Detect which cell encompasses the target text, then output its [X, Y] center coordinate. 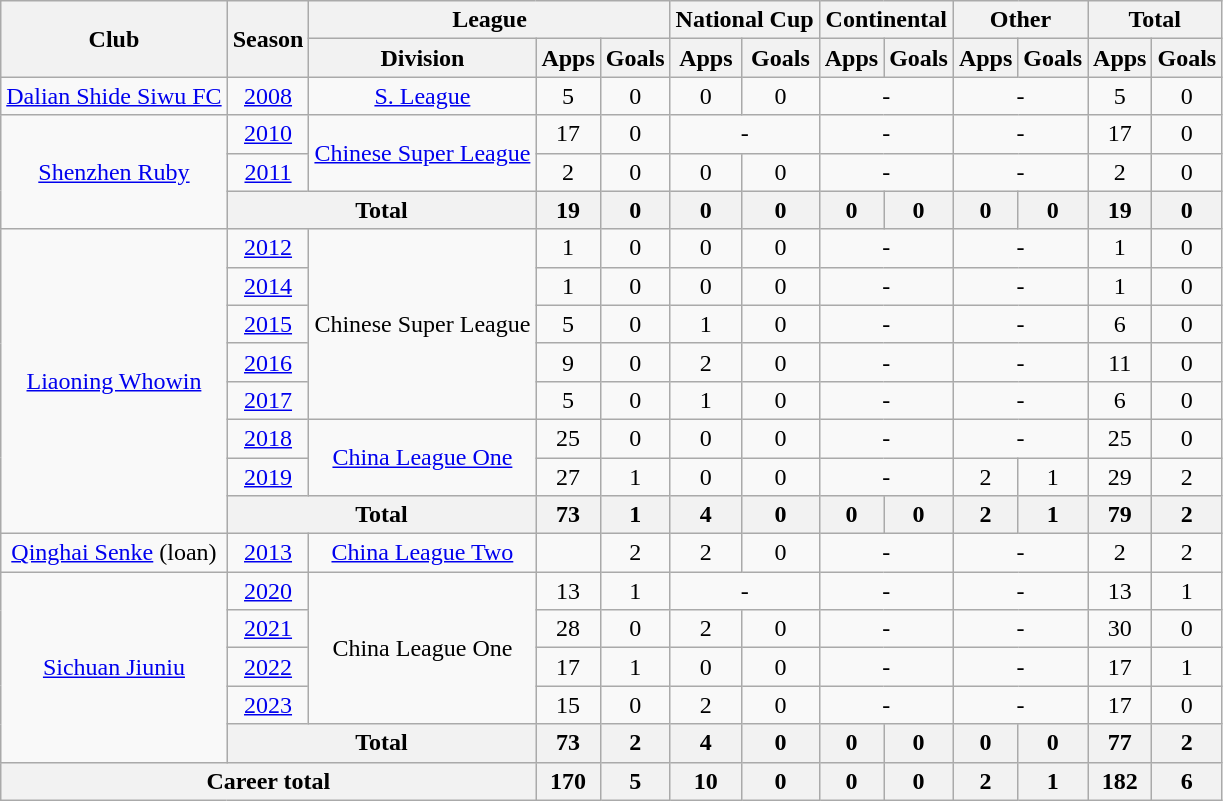
Liaoning Whowin [114, 381]
Shenzhen Ruby [114, 172]
2012 [268, 248]
11 [1120, 362]
2011 [268, 172]
S. League [422, 96]
Other [1020, 20]
182 [1120, 781]
2016 [268, 362]
Career total [268, 781]
29 [1120, 477]
League [490, 20]
27 [568, 477]
10 [706, 781]
Division [422, 58]
Dalian Shide Siwu FC [114, 96]
Club [114, 39]
9 [568, 362]
2015 [268, 324]
2010 [268, 134]
Continental [886, 20]
2014 [268, 286]
2013 [268, 553]
2018 [268, 438]
2022 [268, 667]
Sichuan Jiuniu [114, 667]
2020 [268, 591]
2023 [268, 705]
77 [1120, 743]
2008 [268, 96]
15 [568, 705]
30 [1120, 629]
170 [568, 781]
2019 [268, 477]
28 [568, 629]
Season [268, 39]
China League Two [422, 553]
2017 [268, 400]
Qinghai Senke (loan) [114, 553]
79 [1120, 515]
National Cup [744, 20]
2021 [268, 629]
